Determine the [x, y] coordinate at the center of the cell enclosing the given text.  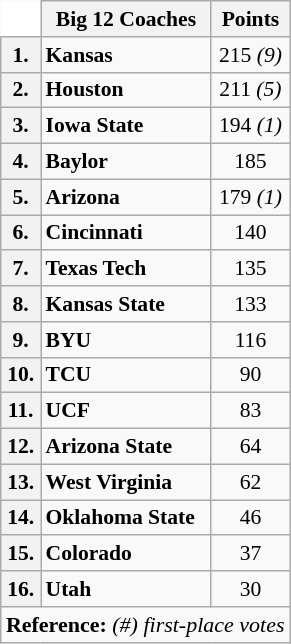
1. [21, 55]
14. [21, 518]
179 (1) [250, 197]
Houston [126, 90]
64 [250, 447]
15. [21, 554]
37 [250, 554]
Cincinnati [126, 233]
Points [250, 19]
116 [250, 340]
11. [21, 411]
83 [250, 411]
13. [21, 482]
TCU [126, 375]
2. [21, 90]
7. [21, 269]
62 [250, 482]
133 [250, 304]
90 [250, 375]
10. [21, 375]
Colorado [126, 554]
Kansas State [126, 304]
Texas Tech [126, 269]
UCF [126, 411]
185 [250, 162]
12. [21, 447]
9. [21, 340]
135 [250, 269]
8. [21, 304]
Kansas [126, 55]
Iowa State [126, 126]
5. [21, 197]
Baylor [126, 162]
211 (5) [250, 90]
BYU [126, 340]
Big 12 Coaches [126, 19]
194 (1) [250, 126]
16. [21, 589]
30 [250, 589]
6. [21, 233]
Oklahoma State [126, 518]
West Virginia [126, 482]
4. [21, 162]
140 [250, 233]
Arizona State [126, 447]
215 (9) [250, 55]
Utah [126, 589]
46 [250, 518]
Reference: (#) first-place votes [146, 625]
3. [21, 126]
Arizona [126, 197]
